Capture the cell that displays the provided text and extract its (x, y) central coordinate. 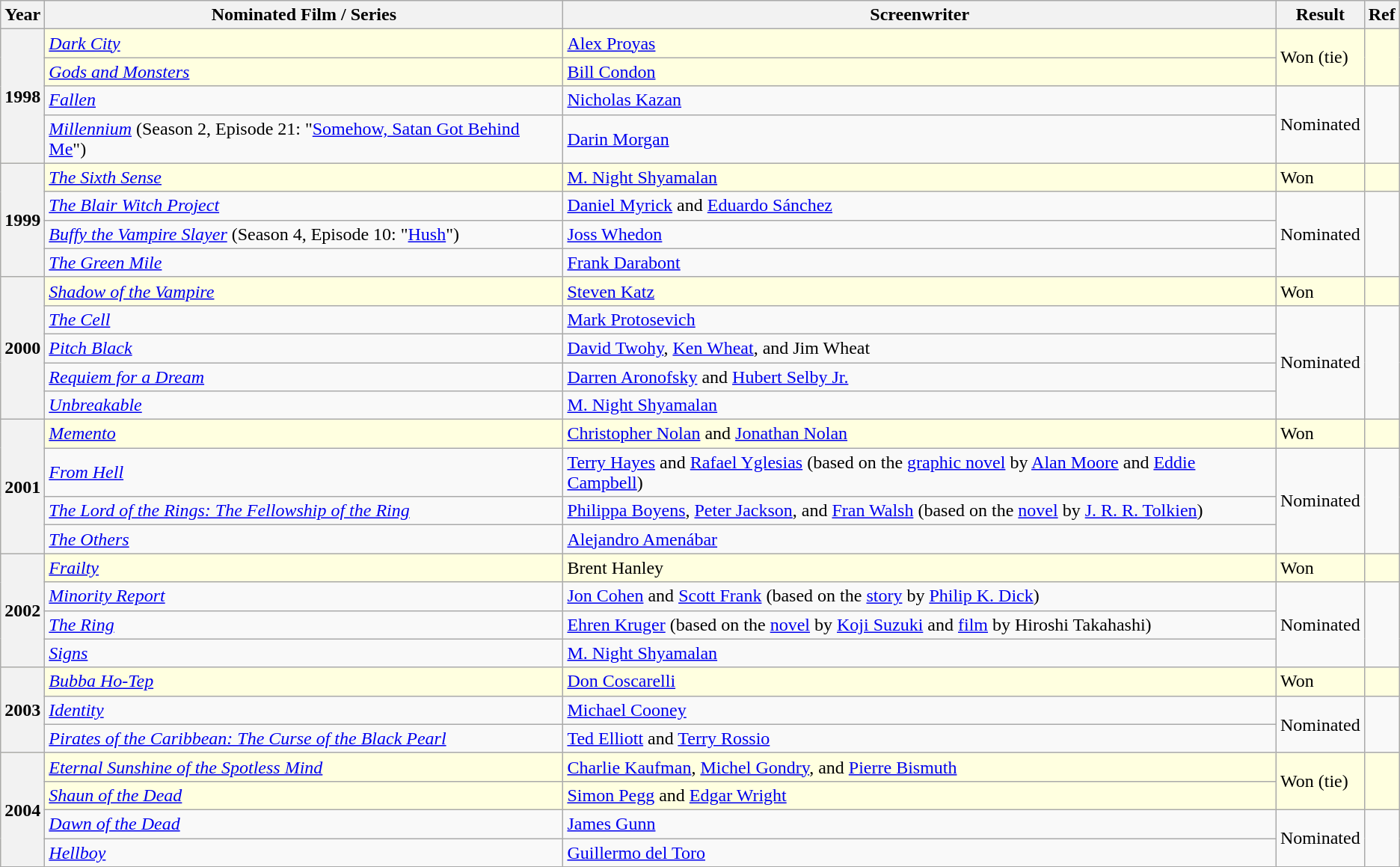
Frailty (304, 568)
Mark Protosevich (920, 319)
Don Coscarelli (920, 681)
2004 (22, 809)
Dawn of the Dead (304, 824)
Michael Cooney (920, 710)
From Hell (304, 473)
Pirates of the Caribbean: The Curse of the Black Pearl (304, 738)
The Cell (304, 319)
2003 (22, 710)
Signs (304, 653)
Alex Proyas (920, 43)
Millennium (Season 2, Episode 21: "Somehow, Satan Got Behind Me") (304, 139)
Nicholas Kazan (920, 100)
Requiem for a Dream (304, 376)
Steven Katz (920, 291)
The Sixth Sense (304, 177)
The Lord of the Rings: The Fellowship of the Ring (304, 511)
Charlie Kaufman, Michel Gondry, and Pierre Bismuth (920, 767)
Shaun of the Dead (304, 795)
Christopher Nolan and Jonathan Nolan (920, 434)
The Green Mile (304, 263)
Daniel Myrick and Eduardo Sánchez (920, 206)
Brent Hanley (920, 568)
The Others (304, 539)
Philippa Boyens, Peter Jackson, and Fran Walsh (based on the novel by J. R. R. Tolkien) (920, 511)
Identity (304, 710)
Joss Whedon (920, 234)
Alejandro Amenábar (920, 539)
Jon Cohen and Scott Frank (based on the story by Philip K. Dick) (920, 596)
Terry Hayes and Rafael Yglesias (based on the graphic novel by Alan Moore and Eddie Campbell) (920, 473)
Minority Report (304, 596)
Eternal Sunshine of the Spotless Mind (304, 767)
1998 (22, 96)
Fallen (304, 100)
Darren Aronofsky and Hubert Selby Jr. (920, 376)
Bill Condon (920, 72)
Buffy the Vampire Slayer (Season 4, Episode 10: "Hush") (304, 234)
The Blair Witch Project (304, 206)
2002 (22, 610)
Result (1320, 15)
Pitch Black (304, 348)
David Twohy, Ken Wheat, and Jim Wheat (920, 348)
Memento (304, 434)
Gods and Monsters (304, 72)
2001 (22, 486)
Dark City (304, 43)
Ted Elliott and Terry Rossio (920, 738)
Ref (1382, 15)
Unbreakable (304, 405)
Screenwriter (920, 15)
Simon Pegg and Edgar Wright (920, 795)
Nominated Film / Series (304, 15)
The Ring (304, 625)
Hellboy (304, 852)
Frank Darabont (920, 263)
Guillermo del Toro (920, 852)
Ehren Kruger (based on the novel by Koji Suzuki and film by Hiroshi Takahashi) (920, 625)
2000 (22, 348)
Shadow of the Vampire (304, 291)
1999 (22, 220)
James Gunn (920, 824)
Bubba Ho-Tep (304, 681)
Year (22, 15)
Darin Morgan (920, 139)
